Return the (x, y) coordinate for the center point of the cell that contains the specified text.  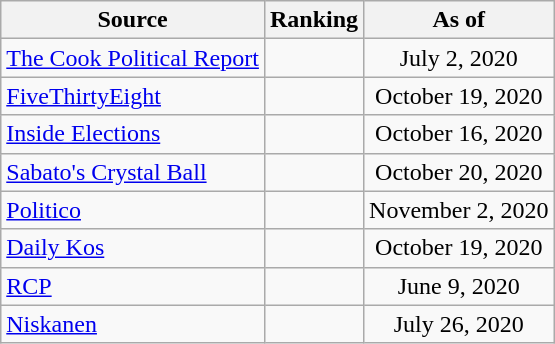
October 16, 2020 (459, 134)
July 2, 2020 (459, 58)
Daily Kos (133, 248)
Ranking (314, 20)
October 20, 2020 (459, 172)
Source (133, 20)
July 26, 2020 (459, 324)
FiveThirtyEight (133, 96)
November 2, 2020 (459, 210)
RCP (133, 286)
Inside Elections (133, 134)
The Cook Political Report (133, 58)
As of (459, 20)
June 9, 2020 (459, 286)
Niskanen (133, 324)
Sabato's Crystal Ball (133, 172)
Politico (133, 210)
